Identify which cell holds the provided text, then report its [x, y] central coordinate. 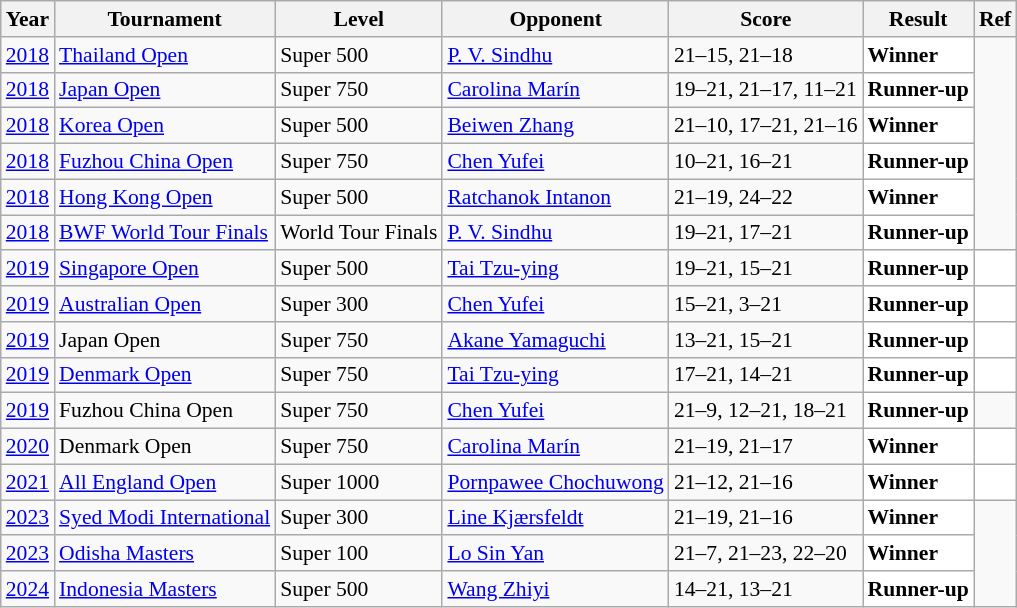
21–19, 24–22 [766, 197]
Korea Open [164, 126]
Australian Open [164, 304]
Ref [995, 19]
2024 [28, 589]
2020 [28, 447]
Singapore Open [164, 269]
Beiwen Zhang [556, 126]
Thailand Open [164, 55]
Pornpawee Chochuwong [556, 482]
2021 [28, 482]
World Tour Finals [358, 233]
10–21, 16–21 [766, 162]
Super 100 [358, 554]
All England Open [164, 482]
19–21, 21–17, 11–21 [766, 90]
21–9, 12–21, 18–21 [766, 411]
Result [918, 19]
21–19, 21–17 [766, 447]
14–21, 13–21 [766, 589]
19–21, 17–21 [766, 233]
Lo Sin Yan [556, 554]
Syed Modi International [164, 518]
19–21, 15–21 [766, 269]
Level [358, 19]
21–15, 21–18 [766, 55]
21–19, 21–16 [766, 518]
Score [766, 19]
21–10, 17–21, 21–16 [766, 126]
Indonesia Masters [164, 589]
Super 1000 [358, 482]
Hong Kong Open [164, 197]
Year [28, 19]
Odisha Masters [164, 554]
Opponent [556, 19]
21–7, 21–23, 22–20 [766, 554]
17–21, 14–21 [766, 375]
BWF World Tour Finals [164, 233]
Ratchanok Intanon [556, 197]
15–21, 3–21 [766, 304]
21–12, 21–16 [766, 482]
13–21, 15–21 [766, 340]
Line Kjærsfeldt [556, 518]
Akane Yamaguchi [556, 340]
Wang Zhiyi [556, 589]
Tournament [164, 19]
